Locate the cell with the specified text and output its (x, y) center coordinate. 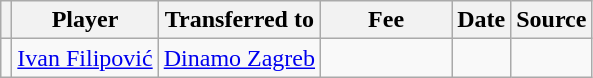
Fee (386, 20)
Dinamo Zagreb (239, 58)
Ivan Filipović (85, 58)
Transferred to (239, 20)
Source (552, 20)
Date (482, 20)
Player (85, 20)
